Return the (x, y) coordinate for the center point of the cell that contains the specified text.  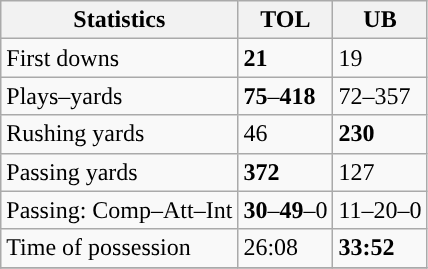
Passing: Comp–Att–Int (120, 210)
30–49–0 (286, 210)
19 (380, 58)
UB (380, 20)
Passing yards (120, 172)
First downs (120, 58)
Time of possession (120, 248)
26:08 (286, 248)
46 (286, 134)
127 (380, 172)
Statistics (120, 20)
11–20–0 (380, 210)
230 (380, 134)
72–357 (380, 96)
372 (286, 172)
Plays–yards (120, 96)
21 (286, 58)
Rushing yards (120, 134)
TOL (286, 20)
33:52 (380, 248)
75–418 (286, 96)
